Search for the cell housing the specified text and yield its [X, Y] center coordinate. 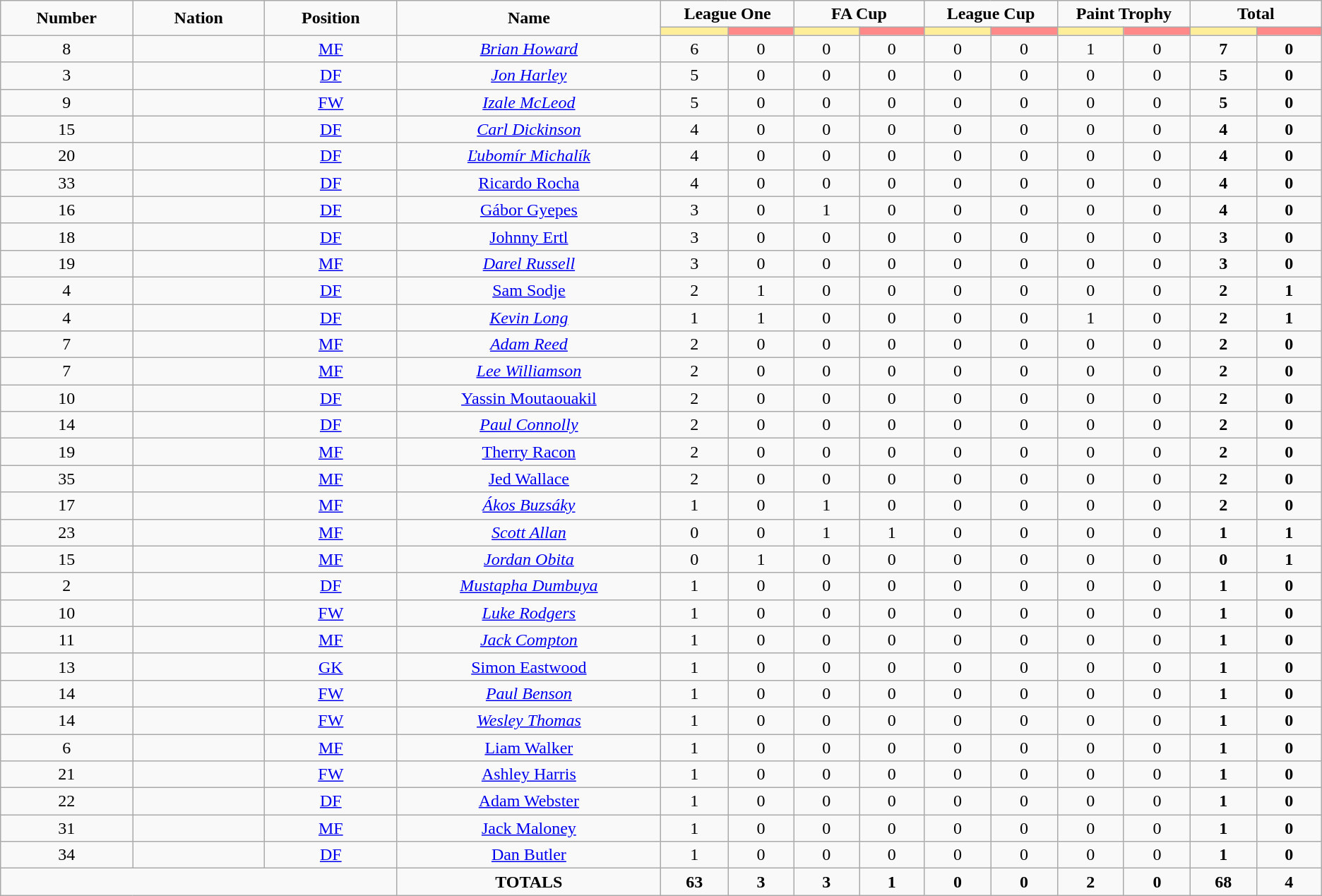
Simon Eastwood [529, 667]
Ákos Buzsáky [529, 506]
Ľubomír Michalík [529, 156]
Ashley Harris [529, 775]
11 [66, 640]
33 [66, 183]
Jordan Obita [529, 559]
Brian Howard [529, 49]
Wesley Thomas [529, 720]
8 [66, 49]
Jack Compton [529, 640]
Carl Dickinson [529, 129]
Jack Maloney [529, 828]
Jon Harley [529, 76]
Johnny Ertl [529, 237]
Izale McLeod [529, 102]
Paint Trophy [1124, 14]
18 [66, 237]
63 [695, 882]
GK [330, 667]
Adam Reed [529, 345]
Adam Webster [529, 801]
FA Cup [859, 14]
TOTALS [529, 882]
Position [330, 18]
Name [529, 18]
9 [66, 102]
League Cup [991, 14]
68 [1223, 882]
Mustapha Dumbuya [529, 586]
Sam Sodje [529, 290]
Yassin Moutaouakil [529, 398]
Paul Connolly [529, 425]
Number [66, 18]
22 [66, 801]
31 [66, 828]
Paul Benson [529, 693]
Liam Walker [529, 748]
Kevin Long [529, 317]
Ricardo Rocha [529, 183]
17 [66, 506]
Total [1256, 14]
Dan Butler [529, 855]
Scott Allan [529, 532]
Gábor Gyepes [529, 210]
21 [66, 775]
23 [66, 532]
Nation [199, 18]
Therry Racon [529, 452]
20 [66, 156]
13 [66, 667]
Jed Wallace [529, 479]
35 [66, 479]
34 [66, 855]
16 [66, 210]
Darel Russell [529, 263]
Luke Rodgers [529, 613]
League One [727, 14]
Lee Williamson [529, 371]
